Scan for the cell matching the given text and deliver its [x, y] coordinate at center. 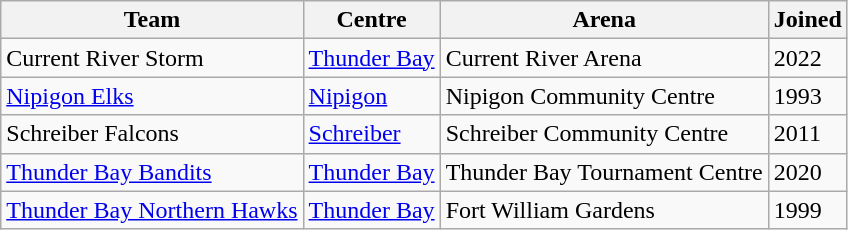
1999 [808, 210]
Joined [808, 20]
1993 [808, 96]
Schreiber Community Centre [604, 134]
Centre [372, 20]
Thunder Bay Bandits [152, 172]
2022 [808, 58]
Current River Storm [152, 58]
Nipigon Elks [152, 96]
Arena [604, 20]
Nipigon [372, 96]
Schreiber Falcons [152, 134]
Nipigon Community Centre [604, 96]
Schreiber [372, 134]
Team [152, 20]
Thunder Bay Northern Hawks [152, 210]
2011 [808, 134]
2020 [808, 172]
Thunder Bay Tournament Centre [604, 172]
Current River Arena [604, 58]
Fort William Gardens [604, 210]
